Detect which cell encompasses the target text, then output its (X, Y) center coordinate. 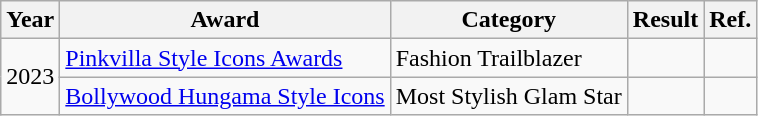
Fashion Trailblazer (508, 58)
Year (30, 20)
2023 (30, 77)
Ref. (730, 20)
Pinkvilla Style Icons Awards (225, 58)
Category (508, 20)
Bollywood Hungama Style Icons (225, 96)
Most Stylish Glam Star (508, 96)
Result (665, 20)
Award (225, 20)
